Search for the cell housing the specified text and yield its [X, Y] center coordinate. 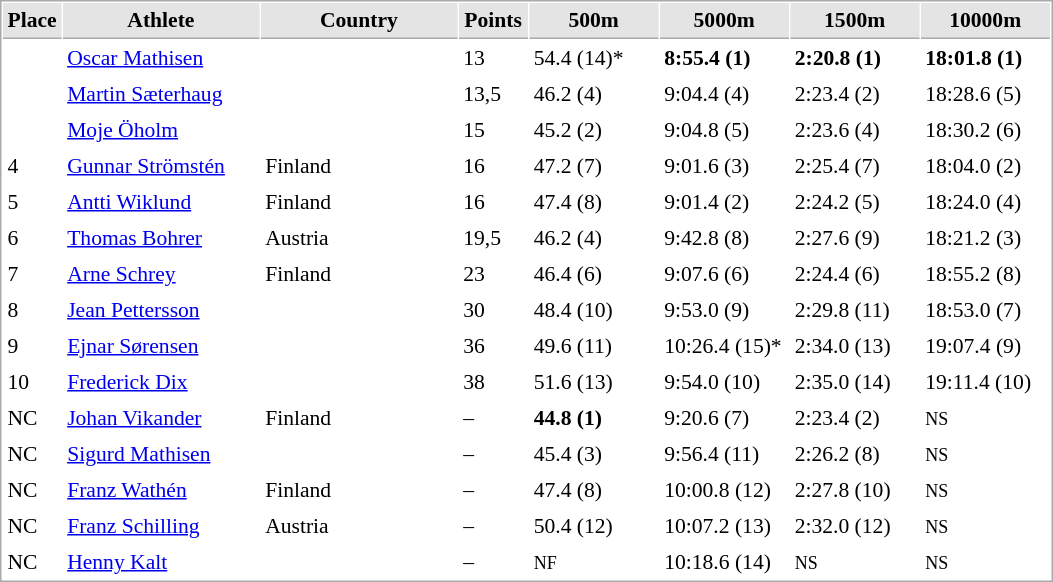
51.6 (13) [594, 381]
Antti Wiklund [161, 201]
Sigurd Mathisen [161, 453]
30 [494, 309]
Gunnar Strömstén [161, 165]
4 [32, 165]
Country [359, 21]
49.6 (11) [594, 345]
9:04.8 (5) [724, 129]
Henny Kalt [161, 561]
2:24.2 (5) [854, 201]
38 [494, 381]
13,5 [494, 93]
1500m [854, 21]
36 [494, 345]
Arne Schrey [161, 273]
9:42.8 (8) [724, 237]
54.4 (14)* [594, 57]
500m [594, 21]
Franz Wathén [161, 489]
9:01.4 (2) [724, 201]
44.8 (1) [594, 417]
Points [494, 21]
Johan Vikander [161, 417]
18:53.0 (7) [986, 309]
2:20.8 (1) [854, 57]
Jean Pettersson [161, 309]
50.4 (12) [594, 525]
2:29.8 (11) [854, 309]
Moje Öholm [161, 129]
2:26.2 (8) [854, 453]
9 [32, 345]
45.2 (2) [594, 129]
Martin Sæterhaug [161, 93]
10 [32, 381]
Franz Schilling [161, 525]
45.4 (3) [594, 453]
9:56.4 (11) [724, 453]
15 [494, 129]
18:04.0 (2) [986, 165]
46.4 (6) [594, 273]
19,5 [494, 237]
9:53.0 (9) [724, 309]
18:01.8 (1) [986, 57]
NF [594, 561]
10:00.8 (12) [724, 489]
47.2 (7) [594, 165]
8:55.4 (1) [724, 57]
18:21.2 (3) [986, 237]
Frederick Dix [161, 381]
10:26.4 (15)* [724, 345]
2:25.4 (7) [854, 165]
10:18.6 (14) [724, 561]
10000m [986, 21]
5000m [724, 21]
10:07.2 (13) [724, 525]
2:27.8 (10) [854, 489]
2:27.6 (9) [854, 237]
19:07.4 (9) [986, 345]
5 [32, 201]
Athlete [161, 21]
Thomas Bohrer [161, 237]
9:01.6 (3) [724, 165]
7 [32, 273]
2:35.0 (14) [854, 381]
9:07.6 (6) [724, 273]
9:20.6 (7) [724, 417]
18:30.2 (6) [986, 129]
Ejnar Sørensen [161, 345]
6 [32, 237]
48.4 (10) [594, 309]
19:11.4 (10) [986, 381]
18:55.2 (8) [986, 273]
2:32.0 (12) [854, 525]
2:24.4 (6) [854, 273]
8 [32, 309]
13 [494, 57]
Oscar Mathisen [161, 57]
23 [494, 273]
2:34.0 (13) [854, 345]
9:04.4 (4) [724, 93]
18:28.6 (5) [986, 93]
18:24.0 (4) [986, 201]
Place [32, 21]
2:23.6 (4) [854, 129]
9:54.0 (10) [724, 381]
